Extract the [X, Y] coordinate from the center of the cell holding the provided text.  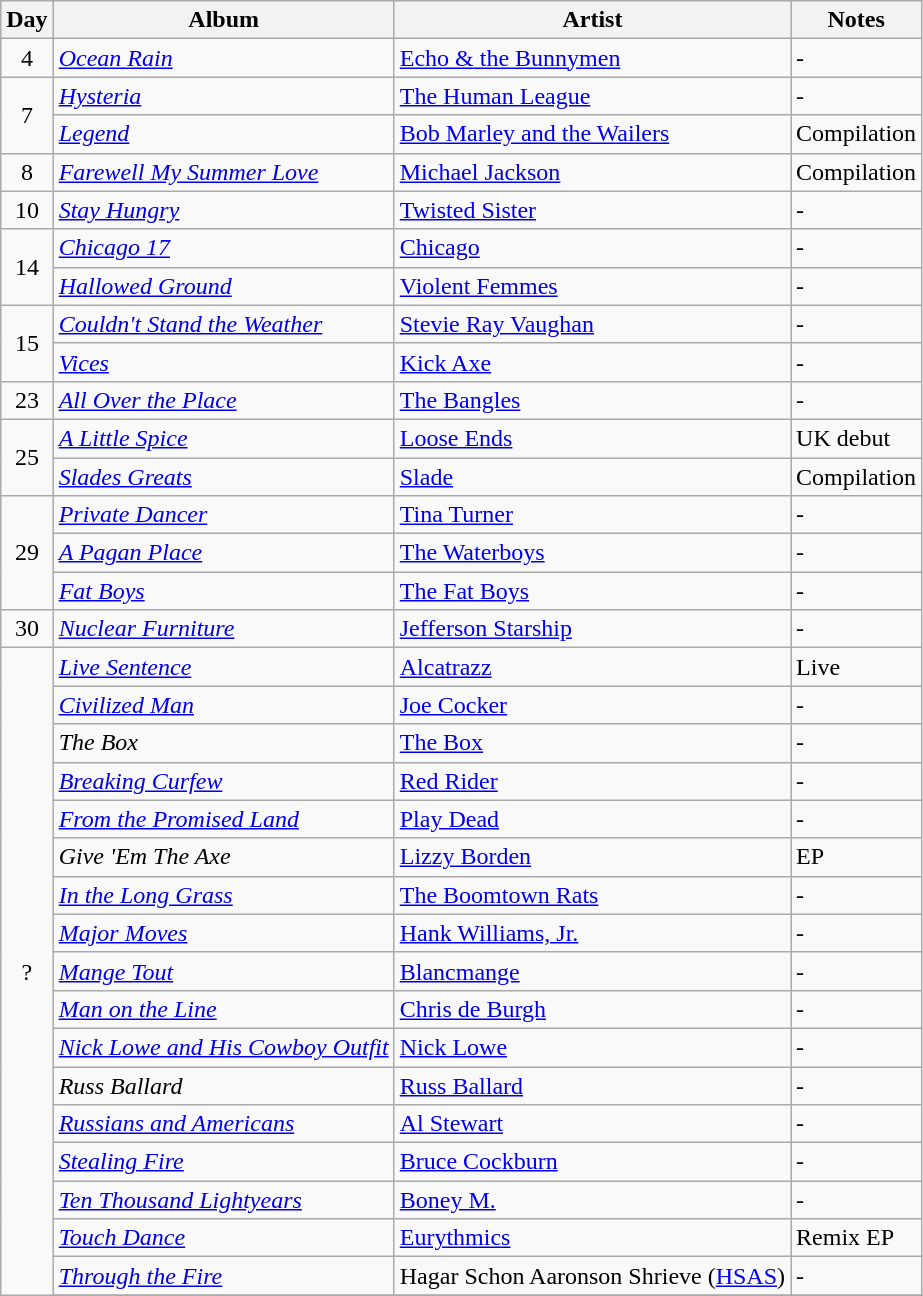
Day [27, 20]
Vices [224, 362]
A Pagan Place [224, 553]
Play Dead [592, 819]
Red Rider [592, 781]
Give 'Em The Axe [224, 857]
Man on the Line [224, 1009]
The Boomtown Rats [592, 895]
Chicago 17 [224, 248]
14 [27, 267]
Slade [592, 477]
Remix EP [856, 1238]
Legend [224, 134]
Jefferson Starship [592, 629]
Violent Femmes [592, 286]
Stealing Fire [224, 1162]
The Fat Boys [592, 591]
Alcatrazz [592, 667]
Ten Thousand Lightyears [224, 1200]
Live Sentence [224, 667]
In the Long Grass [224, 895]
? [27, 972]
Eurythmics [592, 1238]
Album [224, 20]
Boney M. [592, 1200]
From the Promised Land [224, 819]
Touch Dance [224, 1238]
Fat Boys [224, 591]
8 [27, 172]
Blancmange [592, 971]
Ocean Rain [224, 58]
30 [27, 629]
UK debut [856, 438]
Michael Jackson [592, 172]
Private Dancer [224, 515]
23 [27, 400]
A Little Spice [224, 438]
Nuclear Furniture [224, 629]
The Waterboys [592, 553]
Hagar Schon Aaronson Shrieve (HSAS) [592, 1276]
The Bangles [592, 400]
Couldn't Stand the Weather [224, 324]
Notes [856, 20]
Civilized Man [224, 705]
Farewell My Summer Love [224, 172]
Loose Ends [592, 438]
All Over the Place [224, 400]
Nick Lowe and His Cowboy Outfit [224, 1047]
Twisted Sister [592, 210]
Al Stewart [592, 1124]
Hank Williams, Jr. [592, 933]
15 [27, 343]
Through the Fire [224, 1276]
EP [856, 857]
Hallowed Ground [224, 286]
Echo & the Bunnymen [592, 58]
Tina Turner [592, 515]
Stay Hungry [224, 210]
Breaking Curfew [224, 781]
7 [27, 115]
Bruce Cockburn [592, 1162]
Russians and Americans [224, 1124]
Chris de Burgh [592, 1009]
Lizzy Borden [592, 857]
Bob Marley and the Wailers [592, 134]
29 [27, 553]
10 [27, 210]
25 [27, 457]
Artist [592, 20]
The Human League [592, 96]
Slades Greats [224, 477]
Nick Lowe [592, 1047]
4 [27, 58]
Live [856, 667]
Chicago [592, 248]
Major Moves [224, 933]
Joe Cocker [592, 705]
Mange Tout [224, 971]
Kick Axe [592, 362]
Stevie Ray Vaughan [592, 324]
Hysteria [224, 96]
